For the text-containing cell, return its midpoint in [X, Y] coordinate format. 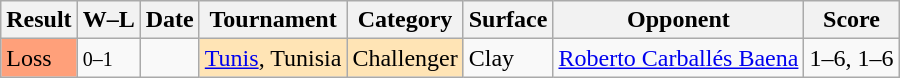
Surface [508, 20]
Tunis, Tunisia [273, 58]
1–6, 1–6 [852, 58]
Category [405, 20]
Roberto Carballés Baena [678, 58]
Opponent [678, 20]
Clay [508, 58]
Loss [39, 58]
W–L [108, 20]
Tournament [273, 20]
0–1 [108, 58]
Result [39, 20]
Challenger [405, 58]
Date [170, 20]
Score [852, 20]
